Return the [x, y] coordinate for the center point of the cell that contains the specified text.  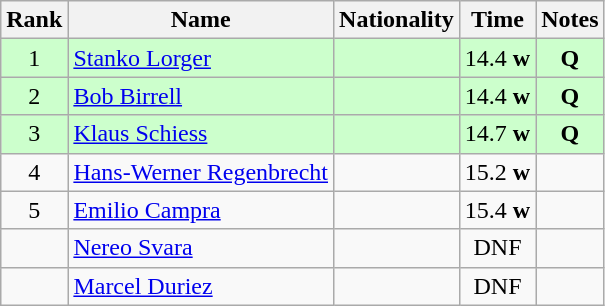
Time [497, 20]
Marcel Duriez [201, 286]
15.4 w [497, 210]
Rank [34, 20]
1 [34, 58]
2 [34, 96]
Hans-Werner Regenbrecht [201, 172]
Notes [570, 20]
Name [201, 20]
Nereo Svara [201, 248]
Klaus Schiess [201, 134]
Emilio Campra [201, 210]
3 [34, 134]
15.2 w [497, 172]
Bob Birrell [201, 96]
Nationality [397, 20]
14.7 w [497, 134]
Stanko Lorger [201, 58]
4 [34, 172]
5 [34, 210]
